Extract the (x, y) coordinate from the center of the cell holding the provided text.  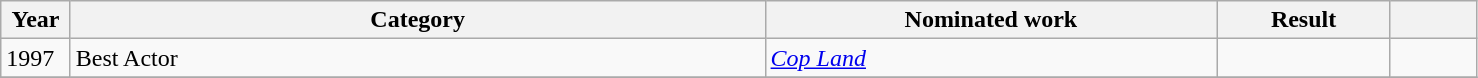
Best Actor (418, 58)
Nominated work (991, 20)
1997 (36, 58)
Cop Land (991, 58)
Category (418, 20)
Result (1304, 20)
Year (36, 20)
